For the text-containing cell, return its midpoint in (X, Y) coordinate format. 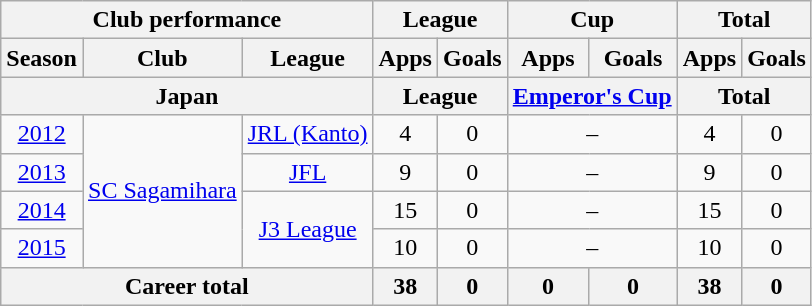
SC Sagamihara (162, 191)
2012 (42, 134)
2013 (42, 172)
Japan (187, 96)
J3 League (308, 229)
Cup (592, 20)
Season (42, 58)
2015 (42, 248)
Career total (187, 286)
Club performance (187, 20)
2014 (42, 210)
JRL (Kanto) (308, 134)
Club (162, 58)
JFL (308, 172)
Emperor's Cup (592, 96)
